Return the (x, y) coordinate for the center point of the cell that contains the specified text.  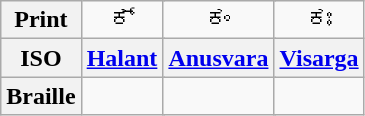
Print (41, 20)
Visarga (319, 58)
Braille (41, 96)
ಕಃ (319, 20)
ಕ್ (122, 20)
ಕಂ (218, 20)
Anusvara (218, 58)
Halant (122, 58)
ISO (41, 58)
